Extract the (X, Y) coordinate from the center of the cell holding the provided text.  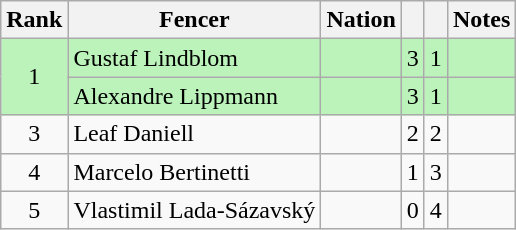
Marcelo Bertinetti (194, 172)
Vlastimil Lada-Sázavský (194, 210)
Gustaf Lindblom (194, 58)
Fencer (194, 20)
Notes (481, 20)
Rank (34, 20)
5 (34, 210)
Alexandre Lippmann (194, 96)
Leaf Daniell (194, 134)
0 (412, 210)
Nation (361, 20)
